Output the (X, Y) coordinate of the center of the cell containing the given text.  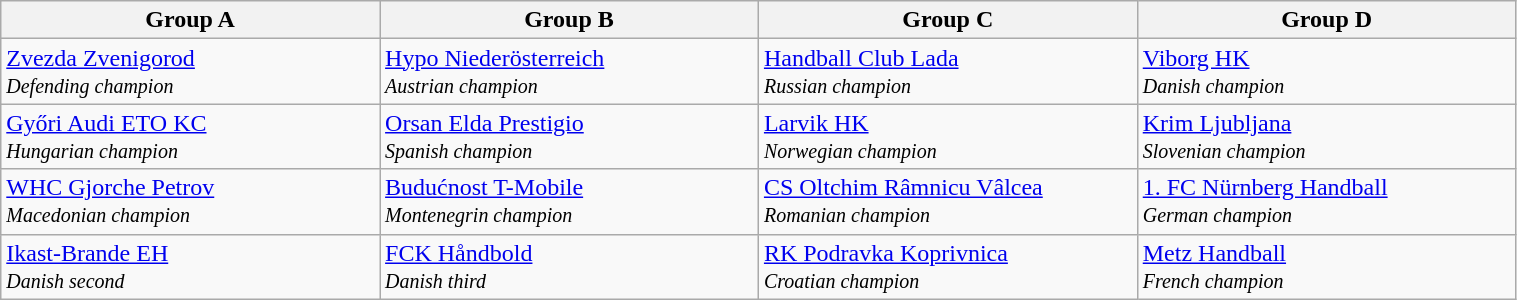
Handball Club LadaRussian champion (948, 72)
1. FC Nürnberg HandballGerman champion (1326, 202)
Larvik HKNorwegian champion (948, 136)
Metz HandballFrench champion (1326, 266)
Group C (948, 20)
Group A (190, 20)
RK Podravka KoprivnicaCroatian champion (948, 266)
Zvezda ZvenigorodDefending champion (190, 72)
Krim LjubljanaSlovenian champion (1326, 136)
FCK HåndboldDanish third (570, 266)
Ikast-Brande EHDanish second (190, 266)
Hypo NiederösterreichAustrian champion (570, 72)
Group D (1326, 20)
Győri Audi ETO KCHungarian champion (190, 136)
Group B (570, 20)
Orsan Elda PrestigioSpanish champion (570, 136)
CS Oltchim Râmnicu VâlceaRomanian champion (948, 202)
WHC Gjorche PetrovMacedonian champion (190, 202)
Budućnost T-MobileMontenegrin champion (570, 202)
Viborg HKDanish champion (1326, 72)
